Pinpoint the cell where the given text exists, returning its [X, Y] midpoint coordinate. 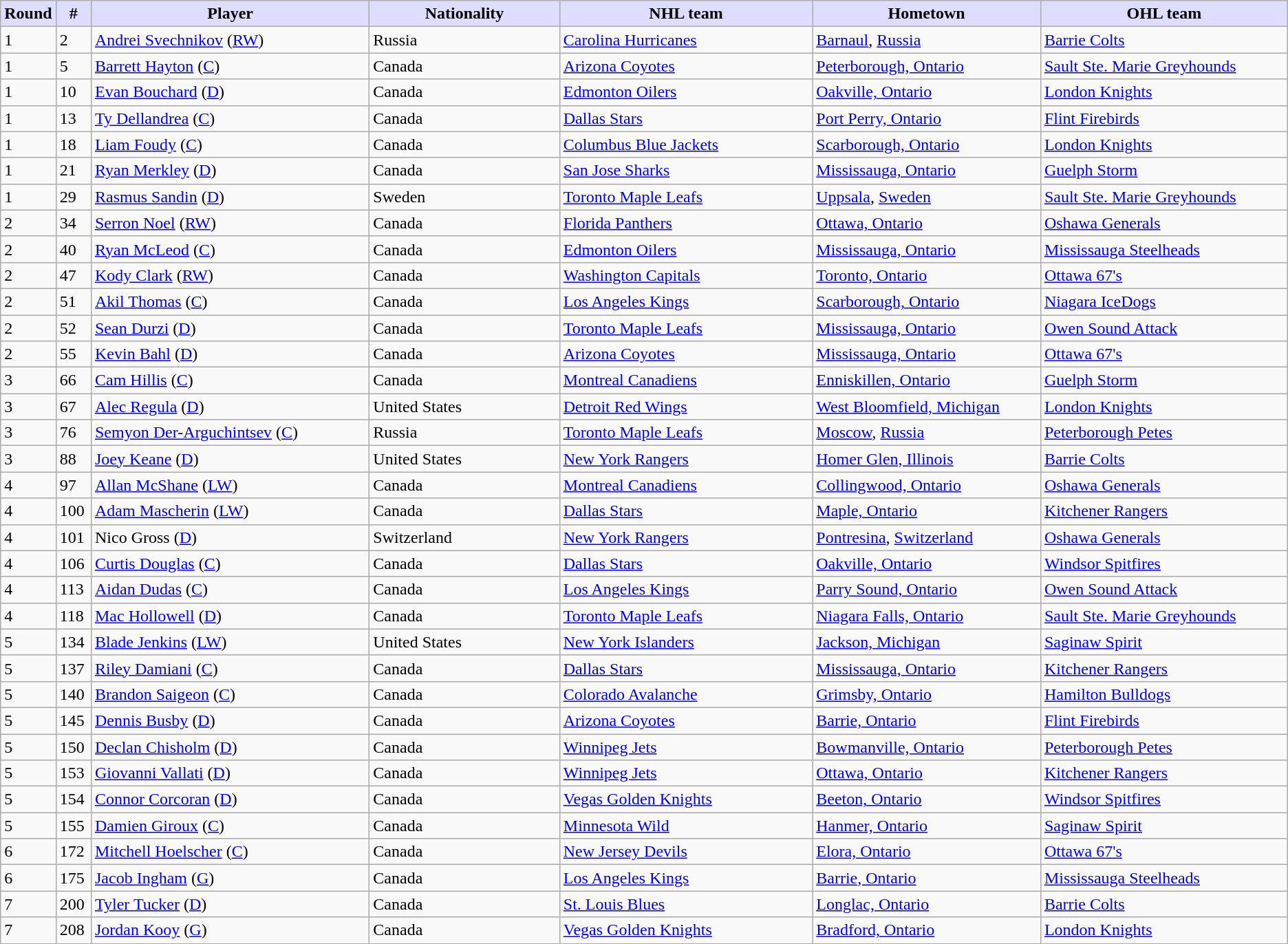
West Bloomfield, Michigan [927, 407]
Bowmanville, Ontario [927, 747]
Riley Damiani (C) [230, 668]
113 [73, 590]
Sweden [464, 197]
New Jersey Devils [686, 852]
Curtis Douglas (C) [230, 564]
Minnesota Wild [686, 826]
Hometown [927, 14]
101 [73, 537]
Columbus Blue Jackets [686, 144]
Enniskillen, Ontario [927, 380]
Jackson, Michigan [927, 642]
Longlac, Ontario [927, 904]
140 [73, 694]
100 [73, 511]
Peterborough, Ontario [927, 66]
Elora, Ontario [927, 852]
Nico Gross (D) [230, 537]
Mitchell Hoelscher (C) [230, 852]
150 [73, 747]
# [73, 14]
Niagara Falls, Ontario [927, 616]
Port Perry, Ontario [927, 118]
13 [73, 118]
Cam Hillis (C) [230, 380]
Parry Sound, Ontario [927, 590]
51 [73, 301]
Blade Jenkins (LW) [230, 642]
Aidan Dudas (C) [230, 590]
Toronto, Ontario [927, 275]
29 [73, 197]
Uppsala, Sweden [927, 197]
Jacob Ingham (G) [230, 878]
Ryan McLeod (C) [230, 249]
Hamilton Bulldogs [1164, 694]
Semyon Der-Arguchintsev (C) [230, 433]
Allan McShane (LW) [230, 485]
106 [73, 564]
175 [73, 878]
Bradford, Ontario [927, 930]
Collingwood, Ontario [927, 485]
Moscow, Russia [927, 433]
Joey Keane (D) [230, 459]
10 [73, 92]
47 [73, 275]
52 [73, 328]
Andrei Svechnikov (RW) [230, 40]
Liam Foudy (C) [230, 144]
Kevin Bahl (D) [230, 354]
208 [73, 930]
Washington Capitals [686, 275]
55 [73, 354]
Ryan Merkley (D) [230, 171]
Niagara IceDogs [1164, 301]
Akil Thomas (C) [230, 301]
Nationality [464, 14]
155 [73, 826]
153 [73, 773]
New York Islanders [686, 642]
Sean Durzi (D) [230, 328]
200 [73, 904]
Declan Chisholm (D) [230, 747]
137 [73, 668]
Adam Mascherin (LW) [230, 511]
34 [73, 223]
Mac Hollowell (D) [230, 616]
Carolina Hurricanes [686, 40]
Damien Giroux (C) [230, 826]
Barnaul, Russia [927, 40]
Florida Panthers [686, 223]
San Jose Sharks [686, 171]
Alec Regula (D) [230, 407]
OHL team [1164, 14]
Brandon Saigeon (C) [230, 694]
Evan Bouchard (D) [230, 92]
76 [73, 433]
Ty Dellandrea (C) [230, 118]
Dennis Busby (D) [230, 720]
Rasmus Sandin (D) [230, 197]
Serron Noel (RW) [230, 223]
172 [73, 852]
Beeton, Ontario [927, 800]
Pontresina, Switzerland [927, 537]
Maple, Ontario [927, 511]
Detroit Red Wings [686, 407]
66 [73, 380]
118 [73, 616]
NHL team [686, 14]
Jordan Kooy (G) [230, 930]
Kody Clark (RW) [230, 275]
Hanmer, Ontario [927, 826]
134 [73, 642]
St. Louis Blues [686, 904]
Homer Glen, Illinois [927, 459]
154 [73, 800]
Connor Corcoran (D) [230, 800]
Grimsby, Ontario [927, 694]
18 [73, 144]
Colorado Avalanche [686, 694]
Player [230, 14]
88 [73, 459]
Giovanni Vallati (D) [230, 773]
67 [73, 407]
145 [73, 720]
Tyler Tucker (D) [230, 904]
Round [28, 14]
Switzerland [464, 537]
97 [73, 485]
40 [73, 249]
Barrett Hayton (C) [230, 66]
21 [73, 171]
